Provide the [X, Y] coordinate of the cell's center where the given text is located.  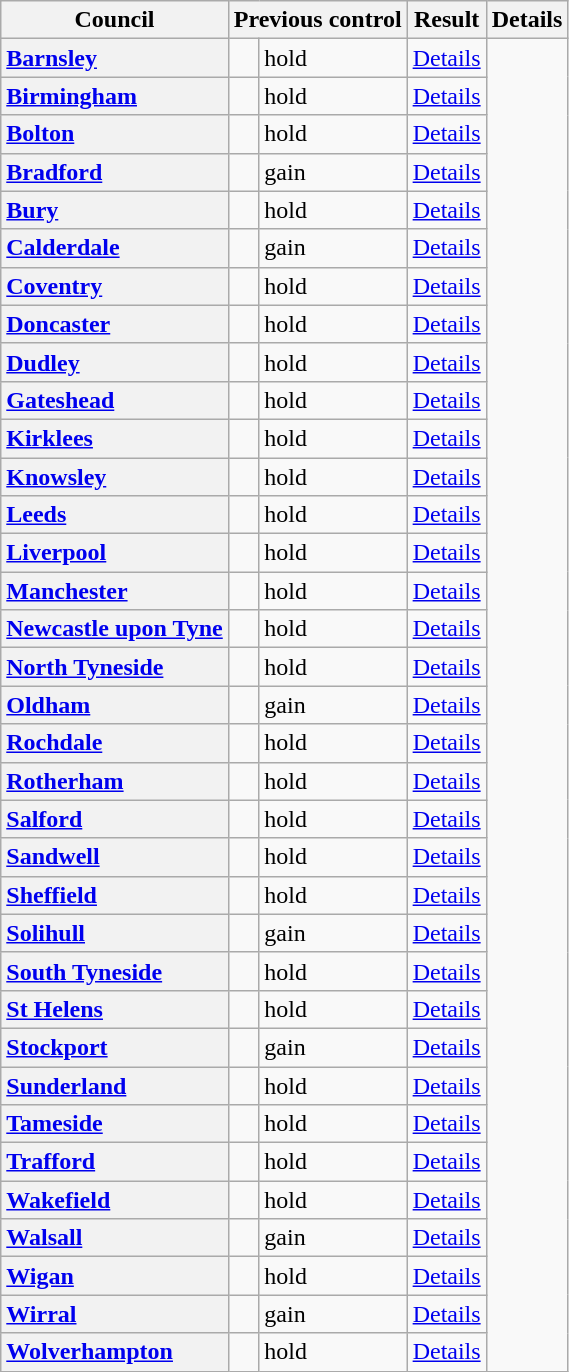
Calderdale [115, 248]
Liverpool [115, 553]
Rotherham [115, 781]
Bury [115, 210]
Wirral [115, 1314]
Salford [115, 819]
North Tyneside [115, 667]
St Helens [115, 1009]
Coventry [115, 286]
Previous control [318, 20]
Sandwell [115, 857]
Wigan [115, 1276]
Knowsley [115, 477]
Birmingham [115, 96]
South Tyneside [115, 971]
Kirklees [115, 438]
Tameside [115, 1124]
Newcastle upon Tyne [115, 629]
Wakefield [115, 1200]
Result [446, 20]
Manchester [115, 591]
Council [115, 20]
Doncaster [115, 324]
Gateshead [115, 400]
Dudley [115, 362]
Sunderland [115, 1085]
Walsall [115, 1238]
Bolton [115, 134]
Stockport [115, 1047]
Trafford [115, 1162]
Leeds [115, 515]
Barnsley [115, 58]
Bradford [115, 172]
Oldham [115, 705]
Rochdale [115, 743]
Sheffield [115, 895]
Solihull [115, 933]
Wolverhampton [115, 1352]
